Scan for the cell matching the given text and deliver its (X, Y) coordinate at center. 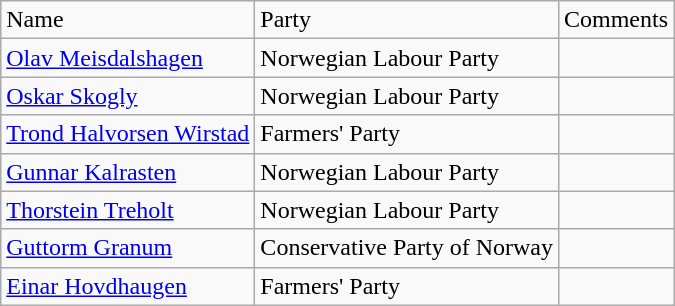
Guttorm Granum (128, 248)
Comments (616, 20)
Oskar Skogly (128, 96)
Party (407, 20)
Olav Meisdalshagen (128, 58)
Conservative Party of Norway (407, 248)
Thorstein Treholt (128, 210)
Gunnar Kalrasten (128, 172)
Name (128, 20)
Einar Hovdhaugen (128, 286)
Trond Halvorsen Wirstad (128, 134)
